Scan for the cell matching the given text and deliver its [X, Y] coordinate at center. 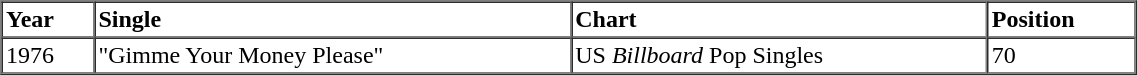
"Gimme Your Money Please" [332, 56]
1976 [48, 56]
Position [1062, 20]
Single [332, 20]
US Billboard Pop Singles [780, 56]
Year [48, 20]
70 [1062, 56]
Chart [780, 20]
